Return the (x, y) coordinate for the center point of the cell that contains the specified text.  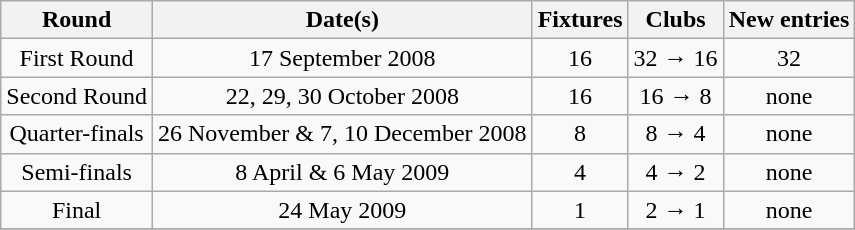
2 → 1 (676, 210)
1 (580, 210)
New entries (789, 20)
Second Round (77, 96)
17 September 2008 (342, 58)
24 May 2009 (342, 210)
First Round (77, 58)
32 (789, 58)
4 (580, 172)
Semi-finals (77, 172)
16 → 8 (676, 96)
Date(s) (342, 20)
Final (77, 210)
8 → 4 (676, 134)
8 April & 6 May 2009 (342, 172)
Fixtures (580, 20)
Quarter-finals (77, 134)
8 (580, 134)
Clubs (676, 20)
32 → 16 (676, 58)
Round (77, 20)
26 November & 7, 10 December 2008 (342, 134)
22, 29, 30 October 2008 (342, 96)
4 → 2 (676, 172)
